Determine the (x, y) coordinate at the center of the cell enclosing the given text.  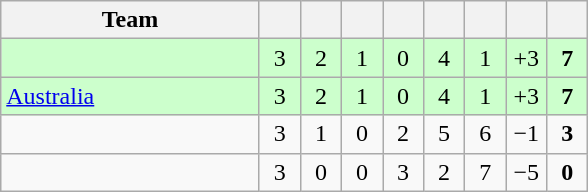
5 (444, 134)
Team (130, 20)
−1 (526, 134)
Australia (130, 96)
6 (486, 134)
−5 (526, 172)
